Find where the given text appears and provide that cell's center as (X, Y) coordinate. 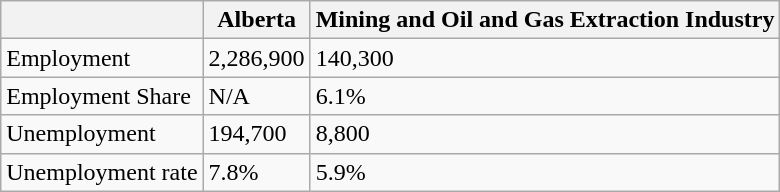
Mining and Oil and Gas Extraction Industry (545, 20)
N/A (256, 96)
Unemployment (102, 134)
140,300 (545, 58)
2,286,900 (256, 58)
Employment (102, 58)
Alberta (256, 20)
8,800 (545, 134)
Unemployment rate (102, 172)
5.9% (545, 172)
194,700 (256, 134)
7.8% (256, 172)
6.1% (545, 96)
Employment Share (102, 96)
